Return (X, Y) of the center of cell containing provided text 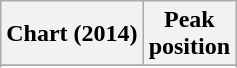
Peakposition (189, 34)
Chart (2014) (72, 34)
